For the text-containing cell, return its midpoint in (x, y) coordinate format. 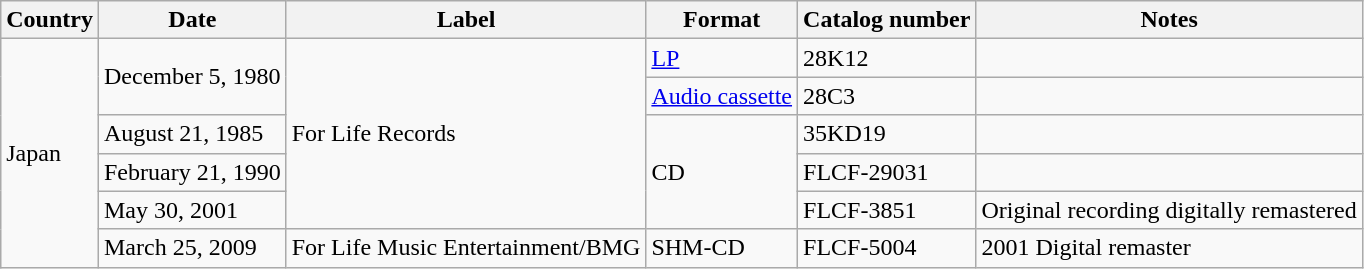
Audio cassette (722, 96)
Notes (1169, 20)
35KD19 (887, 134)
May 30, 2001 (192, 210)
Country (50, 20)
Catalog number (887, 20)
Japan (50, 153)
Original recording digitally remastered (1169, 210)
Format (722, 20)
CD (722, 172)
FLCF-5004 (887, 248)
28C3 (887, 96)
For Life Music Entertainment/BMG (466, 248)
August 21, 1985 (192, 134)
February 21, 1990 (192, 172)
Label (466, 20)
December 5, 1980 (192, 77)
LP (722, 58)
FLCF-29031 (887, 172)
For Life Records (466, 134)
March 25, 2009 (192, 248)
Date (192, 20)
2001 Digital remaster (1169, 248)
28K12 (887, 58)
FLCF-3851 (887, 210)
SHM-CD (722, 248)
